Scan for the cell matching the given text and deliver its (X, Y) coordinate at center. 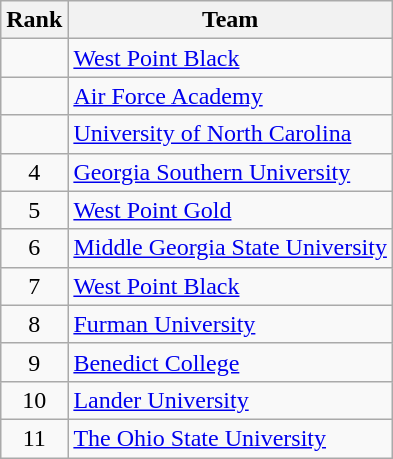
University of North Carolina (230, 134)
Benedict College (230, 362)
Air Force Academy (230, 96)
11 (34, 438)
West Point Gold (230, 210)
Furman University (230, 324)
9 (34, 362)
8 (34, 324)
6 (34, 248)
10 (34, 400)
Rank (34, 20)
Middle Georgia State University (230, 248)
Team (230, 20)
4 (34, 172)
5 (34, 210)
Lander University (230, 400)
Georgia Southern University (230, 172)
The Ohio State University (230, 438)
7 (34, 286)
